Output the [x, y] coordinate of the center of the cell containing the given text.  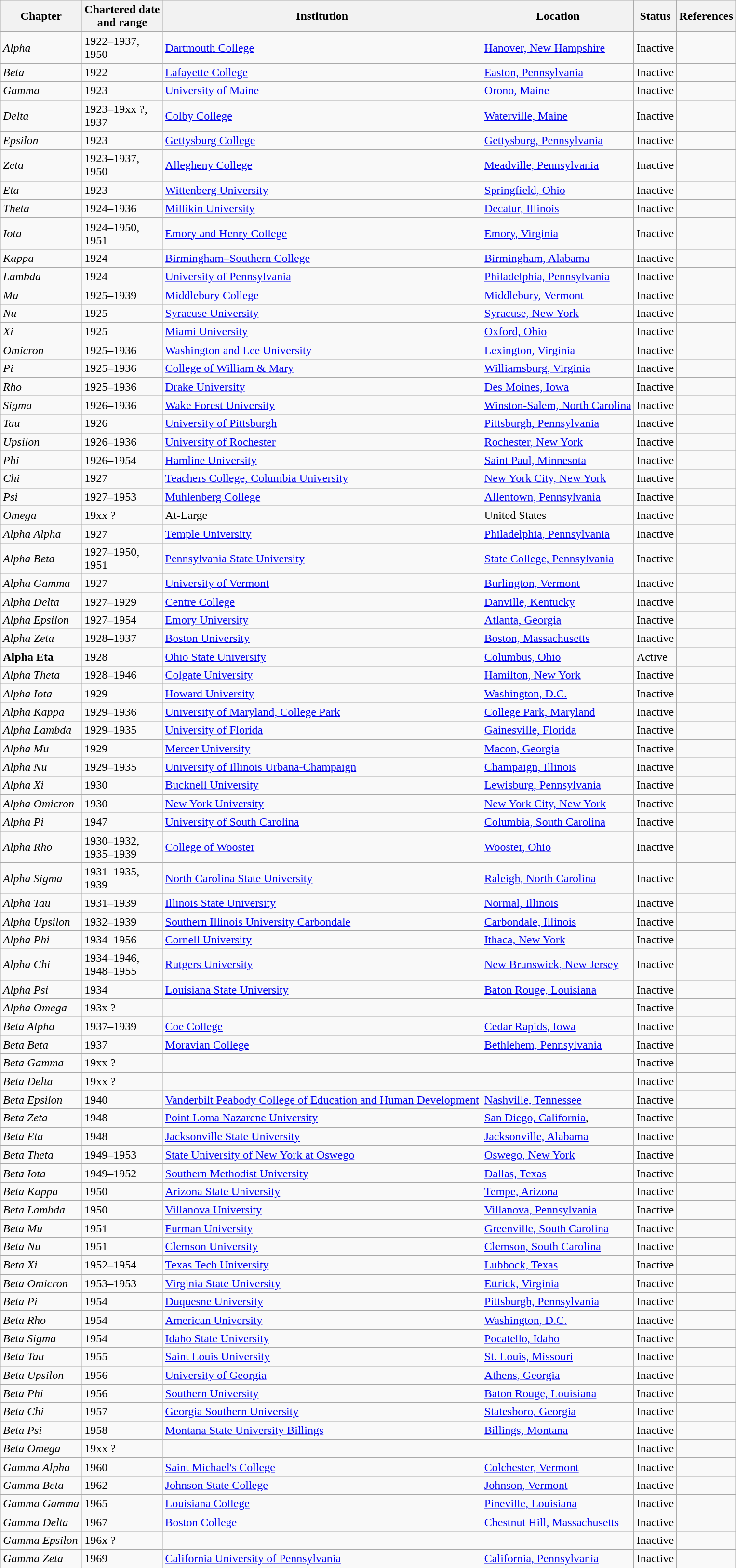
San Diego, California, [558, 1118]
Alpha Epsilon [41, 620]
Decatur, Illinois [558, 208]
Chestnut Hill, Massachusetts [558, 1522]
Temple University [322, 533]
Johnson, Vermont [558, 1485]
Columbus, Ohio [558, 657]
1929–1936 [122, 712]
1965 [122, 1503]
Springfield, Ohio [558, 190]
College of Wooster [322, 847]
Villanova, Pennsylvania [558, 1210]
Wake Forest University [322, 405]
Hamilton, New York [558, 675]
Raleigh, North Carolina [558, 878]
Washington and Lee University [322, 350]
Bucknell University [322, 785]
Lubbock, Texas [558, 1265]
Colgate University [322, 675]
Pocatello, Idaho [558, 1338]
Chartered dateand range [122, 16]
1958 [122, 1430]
Orono, Maine [558, 91]
Easton, Pennsylvania [558, 72]
Champaign, Illinois [558, 767]
Nashville, Tennessee [558, 1100]
Howard University [322, 694]
College Park, Maryland [558, 712]
Alpha Tau [41, 903]
University of Florida [322, 730]
Beta Tau [41, 1357]
1927–1954 [122, 620]
Beta Chi [41, 1412]
Syracuse, New York [558, 314]
Duquesne University [322, 1302]
Virginia State University [322, 1283]
Johnson State College [322, 1485]
Alpha Nu [41, 767]
Allentown, Pennsylvania [558, 497]
1924–1936 [122, 208]
Billings, Montana [558, 1430]
Montana State University Billings [322, 1430]
Lexington, Virginia [558, 350]
Alpha Omega [41, 1008]
Emory and Henry College [322, 233]
Cedar Rapids, Iowa [558, 1026]
Active [655, 657]
Tau [41, 423]
1926 [122, 423]
Location [558, 16]
Beta Beta [41, 1045]
Alpha Alpha [41, 533]
Pineville, Louisiana [558, 1503]
Alpha Gamma [41, 583]
Zeta [41, 165]
Omega [41, 515]
Alpha Rho [41, 847]
Gamma Zeta [41, 1559]
Wooster, Ohio [558, 847]
Dartmouth College [322, 47]
1924–1950,1951 [122, 233]
1949–1953 [122, 1155]
Lewisburg, Pennsylvania [558, 785]
1934–1956 [122, 940]
Oxford, Ohio [558, 332]
Atlanta, Georgia [558, 620]
Psi [41, 497]
Hamline University [322, 460]
Ohio State University [322, 657]
Gettysburg, Pennsylvania [558, 140]
Gamma Epsilon [41, 1541]
Chi [41, 478]
1927–1953 [122, 497]
St. Louis, Missouri [558, 1357]
Pennsylvania State University [322, 559]
Beta Rho [41, 1320]
Texas Tech University [322, 1265]
Wittenberg University [322, 190]
Alpha Psi [41, 990]
Boston, Massachusetts [558, 639]
Ettrick, Virginia [558, 1283]
Beta Zeta [41, 1118]
Illinois State University [322, 903]
Cornell University [322, 940]
State College, Pennsylvania [558, 559]
1922 [122, 72]
Alpha Kappa [41, 712]
College of William & Mary [322, 368]
California University of Pennsylvania [322, 1559]
Waterville, Maine [558, 116]
Macon, Georgia [558, 749]
Emory University [322, 620]
Alpha Zeta [41, 639]
Gettysburg College [322, 140]
Coe College [322, 1026]
Statesboro, Georgia [558, 1412]
Gamma Beta [41, 1485]
Hanover, New Hampshire [558, 47]
1931–1939 [122, 903]
University of Georgia [322, 1375]
Beta Pi [41, 1302]
Institution [322, 16]
Rho [41, 387]
Delta [41, 116]
1926–1954 [122, 460]
Gamma Gamma [41, 1503]
Southern University [322, 1393]
Alpha Beta [41, 559]
Gamma [41, 91]
1957 [122, 1412]
Saint Louis University [322, 1357]
Mu [41, 295]
Mercer University [322, 749]
1940 [122, 1100]
Birmingham–Southern College [322, 258]
New Brunswick, New Jersey [558, 965]
New York University [322, 804]
Gamma Alpha [41, 1467]
Beta Nu [41, 1247]
1925–1939 [122, 295]
Beta Theta [41, 1155]
Beta Kappa [41, 1191]
State University of New York at Oswego [322, 1155]
Middlebury College [322, 295]
1934 [122, 990]
Omicron [41, 350]
196x ? [122, 1541]
Theta [41, 208]
University of South Carolina [322, 822]
Chapter [41, 16]
Arizona State University [322, 1191]
1927–1929 [122, 601]
Middlebury, Vermont [558, 295]
Beta Omega [41, 1448]
1949–1952 [122, 1173]
References [707, 16]
1928 [122, 657]
Carbondale, Illinois [558, 922]
At-Large [322, 515]
Beta Upsilon [41, 1375]
Vanderbilt Peabody College of Education and Human Development [322, 1100]
Des Moines, Iowa [558, 387]
Winston-Salem, North Carolina [558, 405]
Normal, Illinois [558, 903]
California, Pennsylvania [558, 1559]
Colby College [322, 116]
Eta [41, 190]
1969 [122, 1559]
Alpha Chi [41, 965]
Beta Xi [41, 1265]
1923–19xx ?,1937 [122, 116]
Rochester, New York [558, 442]
Pi [41, 368]
Furman University [322, 1228]
Syracuse University [322, 314]
Beta Sigma [41, 1338]
Kappa [41, 258]
Tempe, Arizona [558, 1191]
Louisiana State University [322, 990]
Alpha Omicron [41, 804]
Alpha Phi [41, 940]
Moravian College [322, 1045]
Rutgers University [322, 965]
1927–1950,1951 [122, 559]
1955 [122, 1357]
Oswego, New York [558, 1155]
Muhlenberg College [322, 497]
Nu [41, 314]
Colchester, Vermont [558, 1467]
Alpha Upsilon [41, 922]
Iota [41, 233]
Alpha Delta [41, 601]
Burlington, Vermont [558, 583]
Gainesville, Florida [558, 730]
Beta Alpha [41, 1026]
1934–1946,1948–1955 [122, 965]
Williamsburg, Virginia [558, 368]
1967 [122, 1522]
Ithaca, New York [558, 940]
University of Pennsylvania [322, 276]
Sigma [41, 405]
1928–1937 [122, 639]
1932–1939 [122, 922]
Beta Epsilon [41, 1100]
Epsilon [41, 140]
University of Vermont [322, 583]
Alpha Eta [41, 657]
Beta Omicron [41, 1283]
Lambda [41, 276]
Millikin University [322, 208]
Miami University [322, 332]
Dallas, Texas [558, 1173]
Alpha Xi [41, 785]
193x ? [122, 1008]
1922–1937,1950 [122, 47]
Beta Iota [41, 1173]
Lafayette College [322, 72]
Jacksonville, Alabama [558, 1136]
Teachers College, Columbia University [322, 478]
Villanova University [322, 1210]
Centre College [322, 601]
North Carolina State University [322, 878]
Saint Paul, Minnesota [558, 460]
Alpha [41, 47]
Beta Phi [41, 1393]
Idaho State University [322, 1338]
Southern Methodist University [322, 1173]
1962 [122, 1485]
Drake University [322, 387]
Beta Mu [41, 1228]
University of Maryland, College Park [322, 712]
Greenville, South Carolina [558, 1228]
University of Pittsburgh [322, 423]
Boston University [322, 639]
Alpha Pi [41, 822]
Beta Lambda [41, 1210]
University of Rochester [322, 442]
Birmingham, Alabama [558, 258]
1952–1954 [122, 1265]
Beta Gamma [41, 1063]
Beta Delta [41, 1081]
Jacksonville State University [322, 1136]
Alpha Sigma [41, 878]
Phi [41, 460]
Beta [41, 72]
Columbia, South Carolina [558, 822]
Clemson, South Carolina [558, 1247]
United States [558, 515]
Beta Psi [41, 1430]
Athens, Georgia [558, 1375]
1960 [122, 1467]
Georgia Southern University [322, 1412]
Clemson University [322, 1247]
Gamma Delta [41, 1522]
Alpha Mu [41, 749]
American University [322, 1320]
1937 [122, 1045]
Point Loma Nazarene University [322, 1118]
1930–1932,1935–1939 [122, 847]
Emory, Virginia [558, 233]
Louisiana College [322, 1503]
Xi [41, 332]
Southern Illinois University Carbondale [322, 922]
1931–1935,1939 [122, 878]
1947 [122, 822]
Bethlehem, Pennsylvania [558, 1045]
University of Maine [322, 91]
Boston College [322, 1522]
Alpha Theta [41, 675]
1937–1939 [122, 1026]
Meadville, Pennsylvania [558, 165]
1923–1937,1950 [122, 165]
1953–1953 [122, 1283]
Danville, Kentucky [558, 601]
Alpha Iota [41, 694]
Alpha Lambda [41, 730]
Upsilon [41, 442]
Beta Eta [41, 1136]
University of Illinois Urbana-Champaign [322, 767]
Status [655, 16]
1928–1946 [122, 675]
Saint Michael's College [322, 1467]
Allegheny College [322, 165]
